Extract the [X, Y] coordinate from the center of the cell holding the provided text.  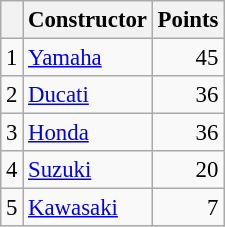
3 [12, 133]
1 [12, 58]
Yamaha [88, 58]
Constructor [88, 20]
Points [188, 20]
Ducati [88, 95]
20 [188, 170]
7 [188, 208]
Honda [88, 133]
4 [12, 170]
2 [12, 95]
5 [12, 208]
45 [188, 58]
Suzuki [88, 170]
Kawasaki [88, 208]
